Search for the cell housing the specified text and yield its [x, y] center coordinate. 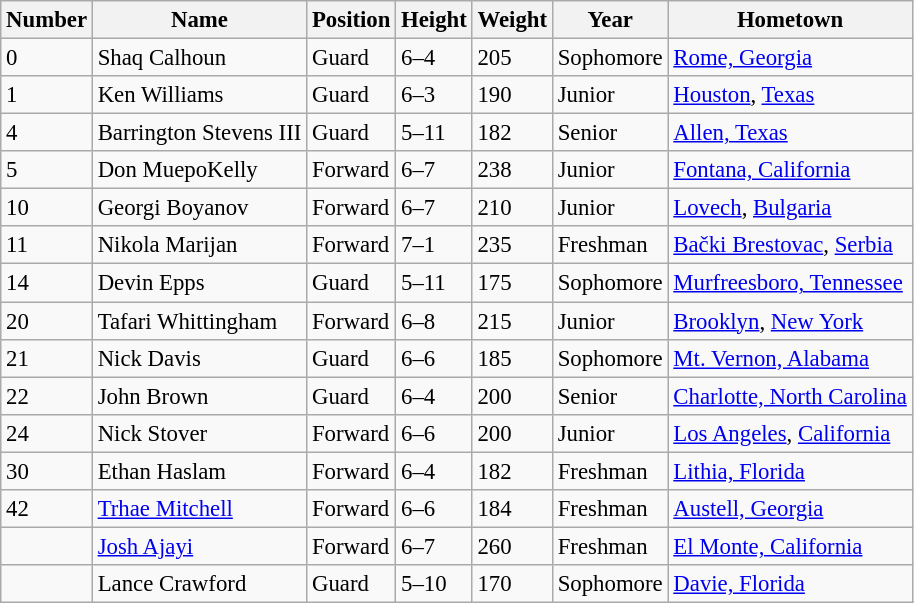
Ken Williams [199, 95]
Nikola Marijan [199, 245]
Year [610, 20]
Weight [512, 20]
6–3 [434, 95]
11 [47, 245]
El Monte, California [790, 546]
24 [47, 433]
175 [512, 283]
260 [512, 546]
Josh Ajayi [199, 546]
Shaq Calhoun [199, 58]
Georgi Boyanov [199, 208]
Number [47, 20]
205 [512, 58]
5–10 [434, 584]
Fontana, California [790, 170]
Hometown [790, 20]
Allen, Texas [790, 133]
14 [47, 283]
20 [47, 321]
42 [47, 509]
10 [47, 208]
Houston, Texas [790, 95]
170 [512, 584]
Position [352, 20]
210 [512, 208]
238 [512, 170]
6–8 [434, 321]
215 [512, 321]
0 [47, 58]
Tafari Whittingham [199, 321]
Los Angeles, California [790, 433]
4 [47, 133]
Ethan Haslam [199, 471]
1 [47, 95]
Brooklyn, New York [790, 321]
21 [47, 358]
Devin Epps [199, 283]
30 [47, 471]
Austell, Georgia [790, 509]
Nick Davis [199, 358]
Rome, Georgia [790, 58]
22 [47, 396]
Bački Brestovac, Serbia [790, 245]
5 [47, 170]
Height [434, 20]
Trhae Mitchell [199, 509]
185 [512, 358]
Lovech, Bulgaria [790, 208]
Lithia, Florida [790, 471]
Don MuepoKelly [199, 170]
Name [199, 20]
184 [512, 509]
John Brown [199, 396]
Charlotte, North Carolina [790, 396]
7–1 [434, 245]
190 [512, 95]
235 [512, 245]
Nick Stover [199, 433]
Murfreesboro, Tennessee [790, 283]
Lance Crawford [199, 584]
Davie, Florida [790, 584]
Barrington Stevens III [199, 133]
Mt. Vernon, Alabama [790, 358]
